Output the [x, y] coordinate of the center of the cell containing the given text.  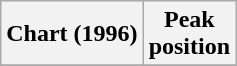
Chart (1996) [72, 34]
Peakposition [189, 34]
